From the cell containing the given text, extract its center point as (X, Y) coordinate. 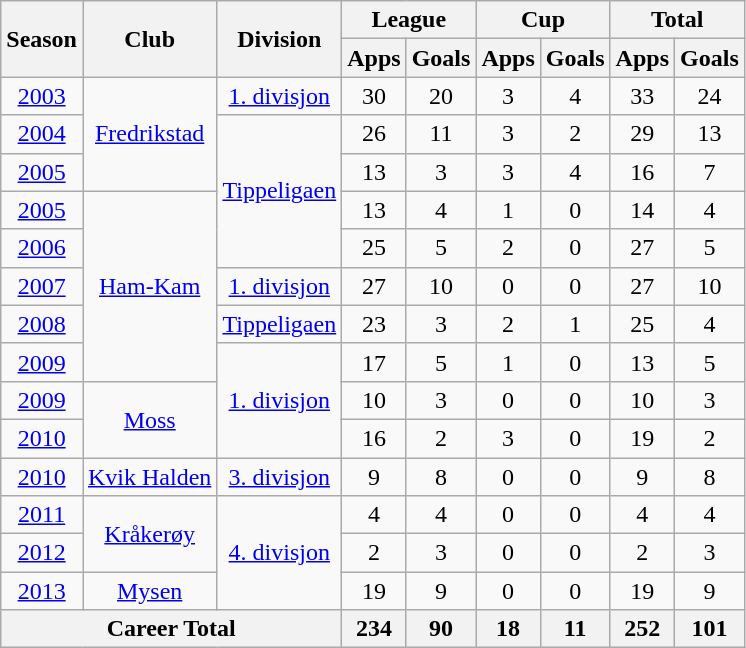
2003 (42, 96)
Kvik Halden (149, 477)
24 (710, 96)
Fredrikstad (149, 134)
2013 (42, 591)
2012 (42, 553)
101 (710, 629)
Division (280, 39)
4. divisjon (280, 553)
Mysen (149, 591)
252 (642, 629)
Ham-Kam (149, 286)
2008 (42, 324)
29 (642, 134)
26 (374, 134)
2007 (42, 286)
234 (374, 629)
17 (374, 362)
2004 (42, 134)
7 (710, 172)
Career Total (172, 629)
30 (374, 96)
Club (149, 39)
Moss (149, 419)
20 (441, 96)
14 (642, 210)
Total (677, 20)
2011 (42, 515)
3. divisjon (280, 477)
League (409, 20)
Cup (543, 20)
23 (374, 324)
90 (441, 629)
18 (508, 629)
33 (642, 96)
Season (42, 39)
2006 (42, 248)
Kråkerøy (149, 534)
